Capture the cell that displays the provided text and extract its (X, Y) central coordinate. 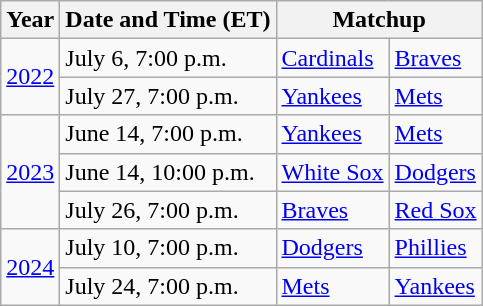
July 6, 7:00 p.m. (168, 58)
June 14, 7:00 p.m. (168, 134)
July 10, 7:00 p.m. (168, 248)
July 27, 7:00 p.m. (168, 96)
Date and Time (ET) (168, 20)
2024 (30, 267)
Year (30, 20)
Matchup (379, 20)
June 14, 10:00 p.m. (168, 172)
Cardinals (332, 58)
Red Sox (436, 210)
Phillies (436, 248)
White Sox (332, 172)
July 24, 7:00 p.m. (168, 286)
2022 (30, 77)
2023 (30, 172)
July 26, 7:00 p.m. (168, 210)
